Locate the cell with the specified text and output its (X, Y) center coordinate. 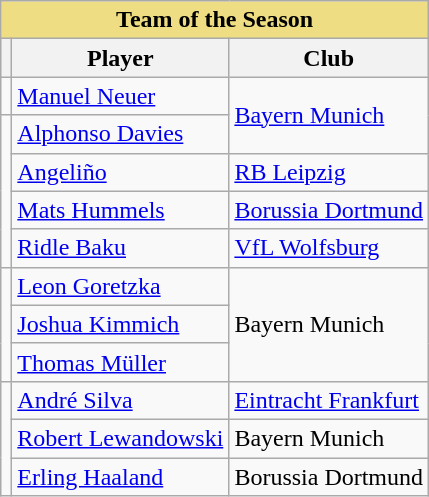
Robert Lewandowski (120, 438)
Mats Hummels (120, 210)
André Silva (120, 400)
Joshua Kimmich (120, 324)
Angeliño (120, 172)
Eintracht Frankfurt (329, 400)
Erling Haaland (120, 477)
VfL Wolfsburg (329, 248)
Player (120, 58)
Team of the Season (215, 20)
Leon Goretzka (120, 286)
Club (329, 58)
RB Leipzig (329, 172)
Thomas Müller (120, 362)
Manuel Neuer (120, 96)
Ridle Baku (120, 248)
Alphonso Davies (120, 134)
